Determine the [x, y] coordinate at the center of the cell enclosing the given text.  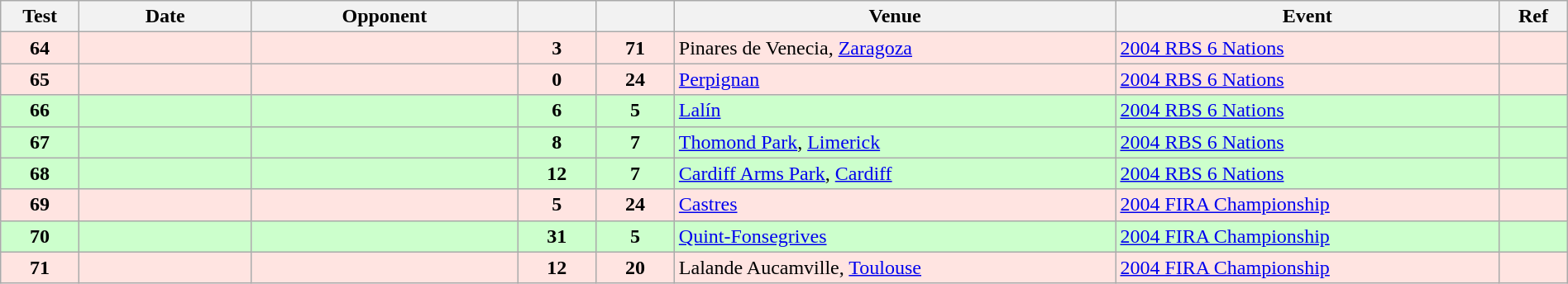
68 [40, 173]
Cardiff Arms Park, Cardiff [895, 173]
8 [557, 142]
31 [557, 236]
69 [40, 205]
Quint-Fonsegrives [895, 236]
Lalín [895, 111]
Thomond Park, Limerick [895, 142]
Castres [895, 205]
70 [40, 236]
Date [165, 17]
Opponent [385, 17]
Event [1307, 17]
3 [557, 48]
Venue [895, 17]
66 [40, 111]
6 [557, 111]
20 [635, 267]
65 [40, 79]
Perpignan [895, 79]
64 [40, 48]
0 [557, 79]
Test [40, 17]
Lalande Aucamville, Toulouse [895, 267]
67 [40, 142]
Pinares de Venecia, Zaragoza [895, 48]
Ref [1533, 17]
